Provide the [x, y] coordinate of the cell's center where the given text is located.  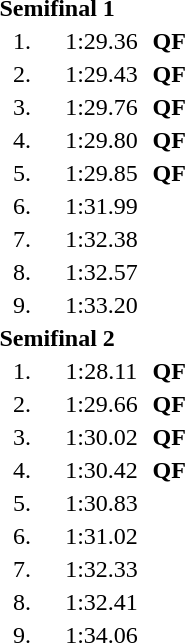
1:31.99 [102, 206]
1:32.38 [102, 239]
1:29.76 [102, 107]
1:32.57 [102, 272]
1:29.66 [102, 404]
1:29.36 [102, 41]
1:32.41 [102, 602]
1:29.85 [102, 173]
1:31.02 [102, 536]
1:33.20 [102, 305]
1:28.11 [102, 371]
1:29.80 [102, 140]
1:30.42 [102, 470]
1:29.43 [102, 74]
1:30.83 [102, 503]
1:30.02 [102, 437]
1:32.33 [102, 569]
